Output the (x, y) coordinate of the center of the cell containing the given text.  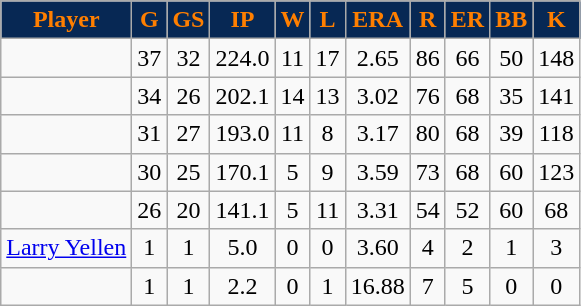
118 (556, 134)
3.60 (378, 248)
13 (328, 96)
16.88 (378, 286)
20 (188, 210)
202.1 (242, 96)
80 (428, 134)
L (328, 20)
3.59 (378, 172)
31 (150, 134)
25 (188, 172)
2 (467, 248)
3.02 (378, 96)
86 (428, 58)
141.1 (242, 210)
52 (467, 210)
17 (328, 58)
37 (150, 58)
66 (467, 58)
148 (556, 58)
2.2 (242, 286)
3.31 (378, 210)
5.0 (242, 248)
8 (328, 134)
39 (512, 134)
141 (556, 96)
27 (188, 134)
170.1 (242, 172)
2.65 (378, 58)
Player (66, 20)
34 (150, 96)
30 (150, 172)
50 (512, 58)
ERA (378, 20)
123 (556, 172)
R (428, 20)
G (150, 20)
IP (242, 20)
3 (556, 248)
73 (428, 172)
224.0 (242, 58)
3.17 (378, 134)
4 (428, 248)
35 (512, 96)
ER (467, 20)
9 (328, 172)
32 (188, 58)
BB (512, 20)
GS (188, 20)
54 (428, 210)
193.0 (242, 134)
W (292, 20)
7 (428, 286)
14 (292, 96)
76 (428, 96)
K (556, 20)
Larry Yellen (66, 248)
